Pinpoint the cell where the given text exists, returning its (X, Y) midpoint coordinate. 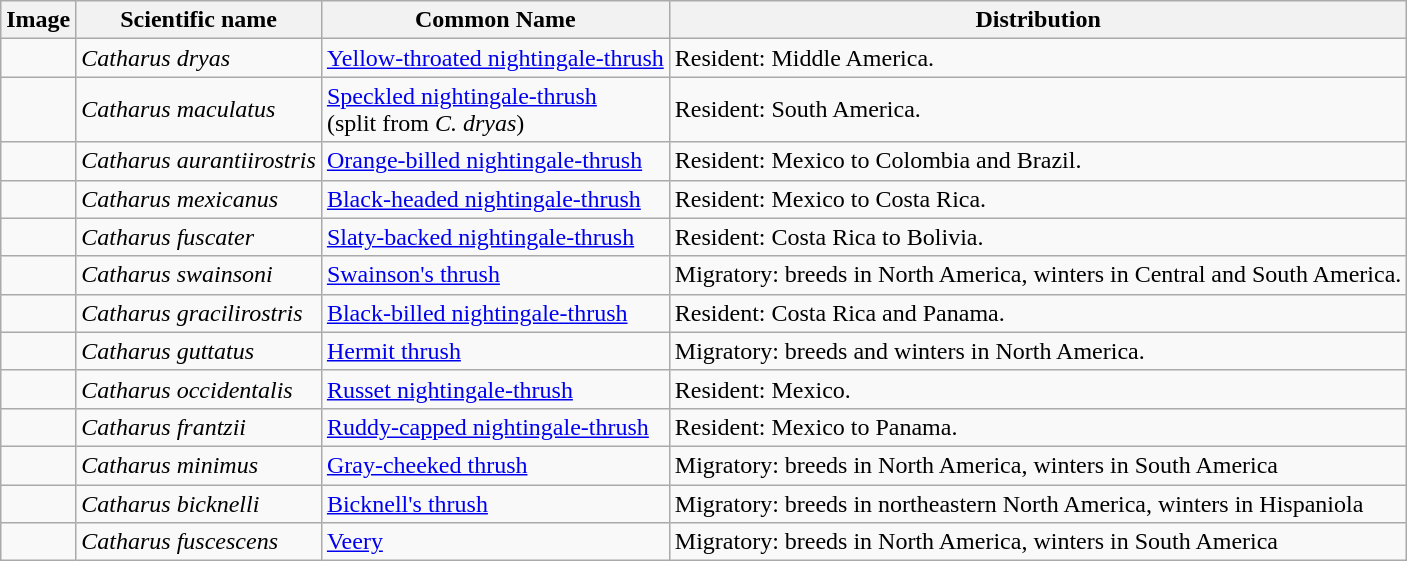
Migratory: breeds and winters in North America. (1038, 351)
Hermit thrush (495, 351)
Resident: Costa Rica and Panama. (1038, 313)
Ruddy-capped nightingale-thrush (495, 427)
Migratory: breeds in northeastern North America, winters in Hispaniola (1038, 503)
Scientific name (199, 20)
Catharus dryas (199, 58)
Catharus fuscescens (199, 542)
Swainson's thrush (495, 275)
Distribution (1038, 20)
Resident: Costa Rica to Bolivia. (1038, 237)
Catharus occidentalis (199, 389)
Resident: Middle America. (1038, 58)
Catharus gracilirostris (199, 313)
Speckled nightingale-thrush(split from C. dryas) (495, 110)
Catharus mexicanus (199, 199)
Resident: Mexico to Panama. (1038, 427)
Russet nightingale-thrush (495, 389)
Slaty-backed nightingale-thrush (495, 237)
Veery (495, 542)
Yellow-throated nightingale-thrush (495, 58)
Orange-billed nightingale-thrush (495, 161)
Image (38, 20)
Common Name (495, 20)
Resident: South America. (1038, 110)
Gray-cheeked thrush (495, 465)
Resident: Mexico to Costa Rica. (1038, 199)
Resident: Mexico. (1038, 389)
Catharus swainsoni (199, 275)
Resident: Mexico to Colombia and Brazil. (1038, 161)
Catharus bicknelli (199, 503)
Catharus guttatus (199, 351)
Migratory: breeds in North America, winters in Central and South America. (1038, 275)
Catharus maculatus (199, 110)
Catharus aurantiirostris (199, 161)
Catharus fuscater (199, 237)
Black-billed nightingale-thrush (495, 313)
Catharus minimus (199, 465)
Bicknell's thrush (495, 503)
Catharus frantzii (199, 427)
Black-headed nightingale-thrush (495, 199)
